Detect which cell encompasses the target text, then output its [X, Y] center coordinate. 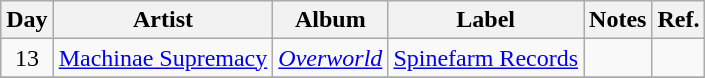
Label [486, 20]
Spinefarm Records [486, 58]
Machinae Supremacy [163, 58]
Overworld [330, 58]
Notes [618, 20]
Ref. [678, 20]
Day [27, 20]
Artist [163, 20]
Album [330, 20]
13 [27, 58]
